For the text-containing cell, return its midpoint in [X, Y] coordinate format. 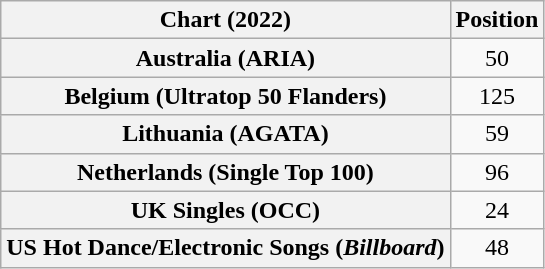
125 [497, 96]
Belgium (Ultratop 50 Flanders) [226, 96]
Position [497, 20]
Chart (2022) [226, 20]
Australia (ARIA) [226, 58]
Netherlands (Single Top 100) [226, 172]
48 [497, 248]
US Hot Dance/Electronic Songs (Billboard) [226, 248]
50 [497, 58]
59 [497, 134]
24 [497, 210]
UK Singles (OCC) [226, 210]
Lithuania (AGATA) [226, 134]
96 [497, 172]
